Detect which cell encompasses the target text, then output its [X, Y] center coordinate. 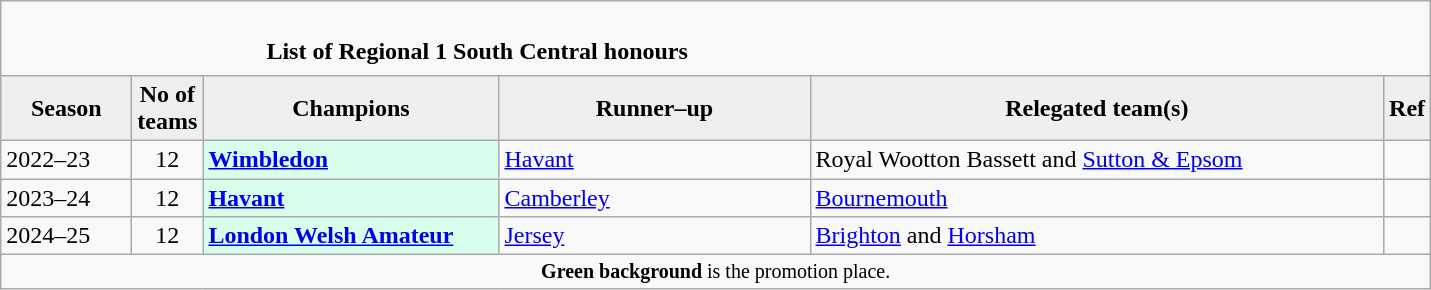
Runner–up [654, 108]
2024–25 [66, 236]
Champions [351, 108]
Royal Wootton Bassett and Sutton & Epsom [1097, 159]
No of teams [168, 108]
Season [66, 108]
Ref [1408, 108]
Green background is the promotion place. [716, 272]
Jersey [654, 236]
London Welsh Amateur [351, 236]
Brighton and Horsham [1097, 236]
2022–23 [66, 159]
Wimbledon [351, 159]
2023–24 [66, 197]
Camberley [654, 197]
Relegated team(s) [1097, 108]
Bournemouth [1097, 197]
